Identify which cell holds the provided text, then report its (x, y) central coordinate. 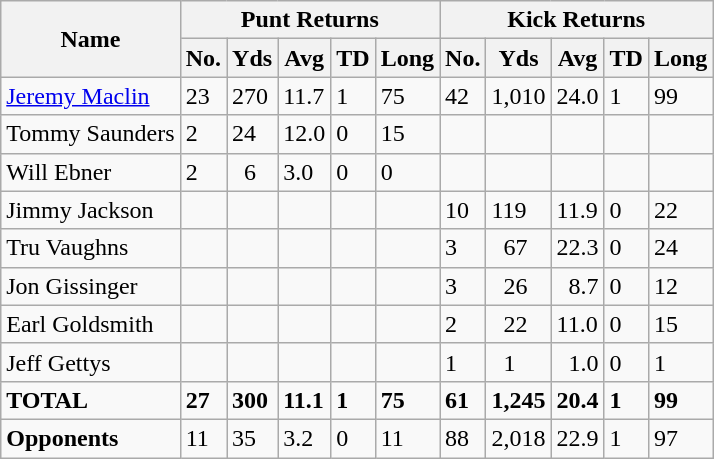
35 (252, 438)
22.9 (578, 438)
61 (463, 400)
Jeff Gettys (90, 362)
Tommy Saunders (90, 134)
11.9 (578, 210)
11.7 (304, 96)
88 (463, 438)
24.0 (578, 96)
11.1 (304, 400)
67 (518, 248)
Jimmy Jackson (90, 210)
20.4 (578, 400)
3.2 (304, 438)
22.3 (578, 248)
1.0 (578, 362)
8.7 (578, 286)
Opponents (90, 438)
10 (463, 210)
Kick Returns (576, 20)
12 (680, 286)
TOTAL (90, 400)
270 (252, 96)
97 (680, 438)
23 (203, 96)
Punt Returns (310, 20)
Jeremy Maclin (90, 96)
42 (463, 96)
Jon Gissinger (90, 286)
6 (252, 172)
2,018 (518, 438)
Earl Goldsmith (90, 324)
Tru Vaughns (90, 248)
119 (518, 210)
Name (90, 39)
3.0 (304, 172)
12.0 (304, 134)
300 (252, 400)
1,010 (518, 96)
Will Ebner (90, 172)
11.0 (578, 324)
26 (518, 286)
27 (203, 400)
1,245 (518, 400)
